For the text-containing cell, return its midpoint in (x, y) coordinate format. 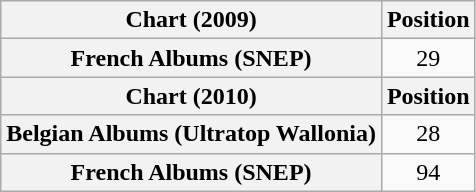
Belgian Albums (Ultratop Wallonia) (192, 134)
Chart (2010) (192, 96)
Chart (2009) (192, 20)
29 (428, 58)
28 (428, 134)
94 (428, 172)
